Pinpoint the cell where the given text exists, returning its (X, Y) midpoint coordinate. 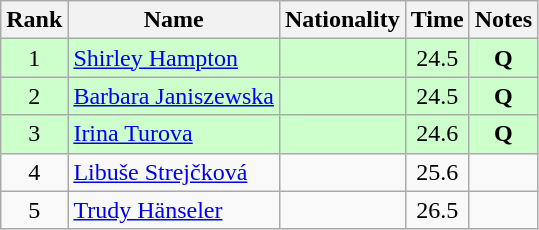
1 (34, 58)
Time (437, 20)
4 (34, 172)
Nationality (342, 20)
2 (34, 96)
Libuše Strejčková (174, 172)
25.6 (437, 172)
24.6 (437, 134)
Barbara Janiszewska (174, 96)
26.5 (437, 210)
Irina Turova (174, 134)
Rank (34, 20)
Name (174, 20)
5 (34, 210)
Trudy Hänseler (174, 210)
Shirley Hampton (174, 58)
Notes (503, 20)
3 (34, 134)
